Pinpoint the cell where the given text exists, returning its [X, Y] midpoint coordinate. 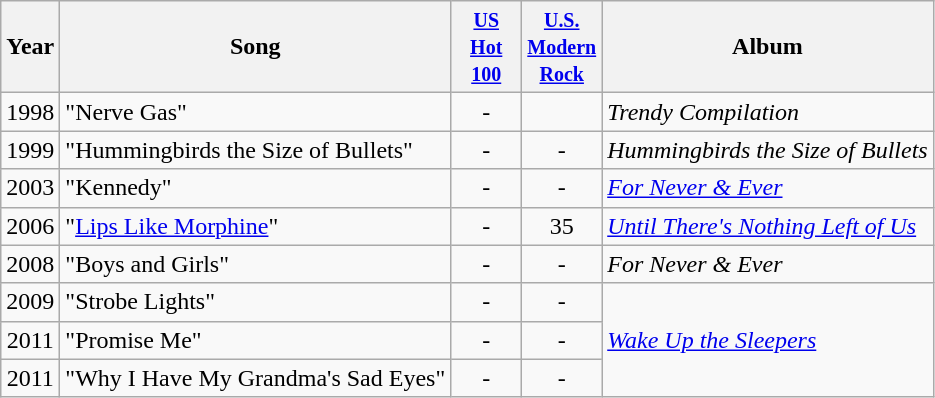
Until There's Nothing Left of Us [768, 226]
Album [768, 47]
"Hummingbirds the Size of Bullets" [256, 150]
"Lips Like Morphine" [256, 226]
2003 [30, 188]
Song [256, 47]
"Promise Me" [256, 340]
1998 [30, 112]
Year [30, 47]
2006 [30, 226]
35 [562, 226]
Hummingbirds the Size of Bullets [768, 150]
"Strobe Lights" [256, 302]
"Nerve Gas" [256, 112]
1999 [30, 150]
Wake Up the Sleepers [768, 340]
2009 [30, 302]
"Kennedy" [256, 188]
"Why I Have My Grandma's Sad Eyes" [256, 378]
U.S. Modern Rock [562, 47]
2008 [30, 264]
Trendy Compilation [768, 112]
US Hot 100 [486, 47]
"Boys and Girls" [256, 264]
